For the text-containing cell, return its midpoint in (x, y) coordinate format. 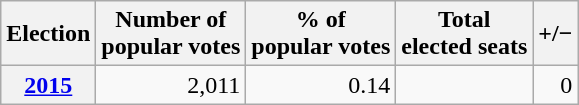
0 (556, 85)
0.14 (321, 85)
% ofpopular votes (321, 34)
2015 (48, 85)
Election (48, 34)
2,011 (171, 85)
Number ofpopular votes (171, 34)
+/− (556, 34)
Totalelected seats (464, 34)
